Capture the cell that displays the provided text and extract its [x, y] central coordinate. 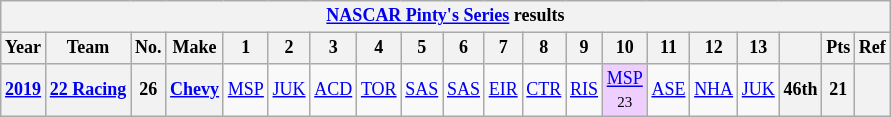
Chevy [195, 90]
3 [334, 48]
2 [289, 48]
6 [464, 48]
26 [148, 90]
TOR [379, 90]
12 [714, 48]
8 [544, 48]
Ref [873, 48]
ACD [334, 90]
NASCAR Pinty's Series results [446, 16]
5 [422, 48]
MSP [246, 90]
22 Racing [88, 90]
13 [758, 48]
EIR [503, 90]
9 [584, 48]
CTR [544, 90]
ASE [668, 90]
11 [668, 48]
4 [379, 48]
RIS [584, 90]
NHA [714, 90]
Pts [838, 48]
1 [246, 48]
21 [838, 90]
2019 [24, 90]
10 [624, 48]
46th [800, 90]
7 [503, 48]
Make [195, 48]
Year [24, 48]
MSP23 [624, 90]
No. [148, 48]
Team [88, 48]
